Capture the cell that displays the provided text and extract its (X, Y) central coordinate. 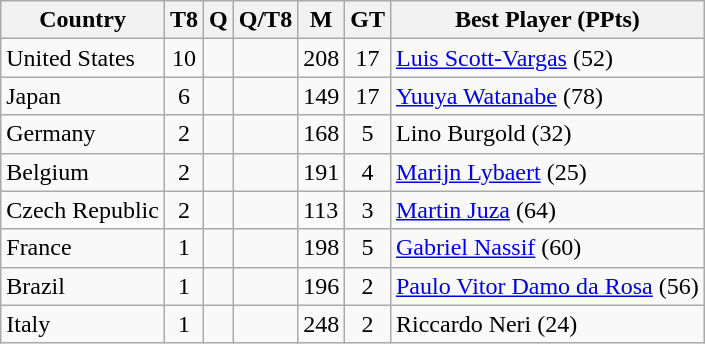
196 (322, 286)
Best Player (PPts) (547, 20)
Lino Burgold (32) (547, 134)
Riccardo Neri (24) (547, 324)
168 (322, 134)
Italy (83, 324)
149 (322, 96)
Yuuya Watanabe (78) (547, 96)
Luis Scott-Vargas (52) (547, 58)
Germany (83, 134)
113 (322, 210)
Q/T8 (265, 20)
Martin Juza (64) (547, 210)
208 (322, 58)
191 (322, 172)
Czech Republic (83, 210)
GT (368, 20)
France (83, 248)
M (322, 20)
10 (184, 58)
3 (368, 210)
Country (83, 20)
Brazil (83, 286)
248 (322, 324)
United States (83, 58)
6 (184, 96)
Q (219, 20)
Gabriel Nassif (60) (547, 248)
4 (368, 172)
Japan (83, 96)
T8 (184, 20)
Paulo Vitor Damo da Rosa (56) (547, 286)
198 (322, 248)
Belgium (83, 172)
Marijn Lybaert (25) (547, 172)
